Locate the cell with the specified text and output its (X, Y) center coordinate. 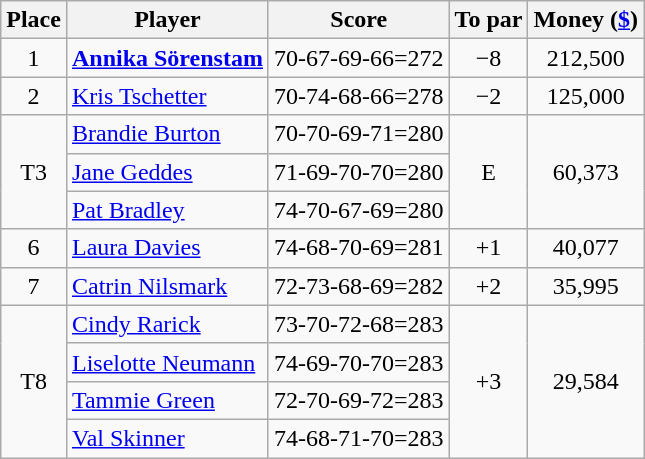
7 (34, 286)
70-70-69-71=280 (358, 134)
74-68-70-69=281 (358, 248)
35,995 (586, 286)
To par (488, 20)
−8 (488, 58)
Val Skinner (167, 438)
Laura Davies (167, 248)
73-70-72-68=283 (358, 324)
212,500 (586, 58)
Brandie Burton (167, 134)
72-73-68-69=282 (358, 286)
2 (34, 96)
Place (34, 20)
71-69-70-70=280 (358, 172)
Pat Bradley (167, 210)
+2 (488, 286)
1 (34, 58)
29,584 (586, 381)
60,373 (586, 172)
74-70-67-69=280 (358, 210)
125,000 (586, 96)
Tammie Green (167, 400)
Jane Geddes (167, 172)
Score (358, 20)
70-74-68-66=278 (358, 96)
+1 (488, 248)
6 (34, 248)
72-70-69-72=283 (358, 400)
−2 (488, 96)
Kris Tschetter (167, 96)
Annika Sörenstam (167, 58)
E (488, 172)
Money ($) (586, 20)
Player (167, 20)
Liselotte Neumann (167, 362)
T8 (34, 381)
74-68-71-70=283 (358, 438)
T3 (34, 172)
Catrin Nilsmark (167, 286)
Cindy Rarick (167, 324)
40,077 (586, 248)
70-67-69-66=272 (358, 58)
+3 (488, 381)
74-69-70-70=283 (358, 362)
